Return the [X, Y] coordinate for the center point of the cell that contains the specified text.  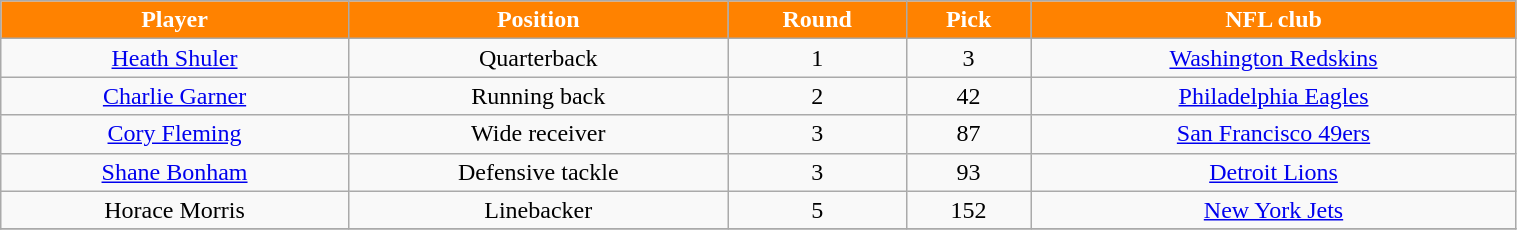
Pick [968, 20]
Heath Shuler [175, 58]
Detroit Lions [1274, 172]
152 [968, 210]
1 [817, 58]
Round [817, 20]
Washington Redskins [1274, 58]
93 [968, 172]
Wide receiver [538, 134]
5 [817, 210]
87 [968, 134]
Quarterback [538, 58]
New York Jets [1274, 210]
Shane Bonham [175, 172]
NFL club [1274, 20]
42 [968, 96]
2 [817, 96]
Defensive tackle [538, 172]
Horace Morris [175, 210]
Cory Fleming [175, 134]
Position [538, 20]
Running back [538, 96]
Player [175, 20]
Charlie Garner [175, 96]
San Francisco 49ers [1274, 134]
Linebacker [538, 210]
Philadelphia Eagles [1274, 96]
